Return (X, Y) of the center of cell containing provided text 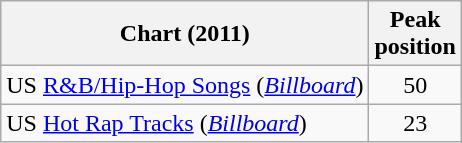
50 (415, 85)
US R&B/Hip-Hop Songs (Billboard) (185, 85)
23 (415, 123)
Chart (2011) (185, 34)
US Hot Rap Tracks (Billboard) (185, 123)
Peakposition (415, 34)
